Determine the (X, Y) coordinate at the center of the cell enclosing the given text.  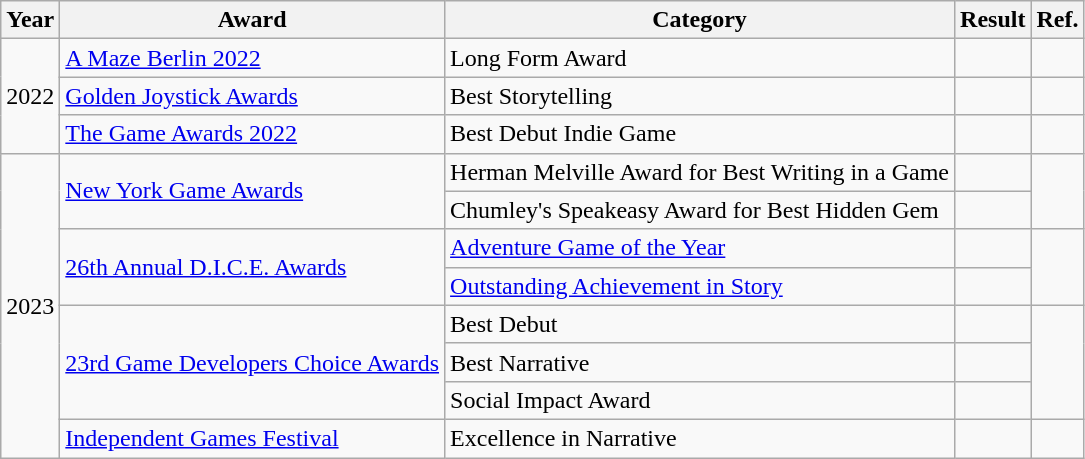
Year (30, 20)
Social Impact Award (700, 400)
Result (993, 20)
2022 (30, 96)
Adventure Game of the Year (700, 248)
Independent Games Festival (252, 438)
Chumley's Speakeasy Award for Best Hidden Gem (700, 210)
Golden Joystick Awards (252, 96)
Award (252, 20)
A Maze Berlin 2022 (252, 58)
26th Annual D.I.C.E. Awards (252, 267)
Long Form Award (700, 58)
The Game Awards 2022 (252, 134)
Outstanding Achievement in Story (700, 286)
23rd Game Developers Choice Awards (252, 362)
Best Storytelling (700, 96)
Best Debut Indie Game (700, 134)
New York Game Awards (252, 191)
Category (700, 20)
Best Debut (700, 324)
Excellence in Narrative (700, 438)
Herman Melville Award for Best Writing in a Game (700, 172)
2023 (30, 305)
Best Narrative (700, 362)
Ref. (1058, 20)
